Search for the cell housing the specified text and yield its (X, Y) center coordinate. 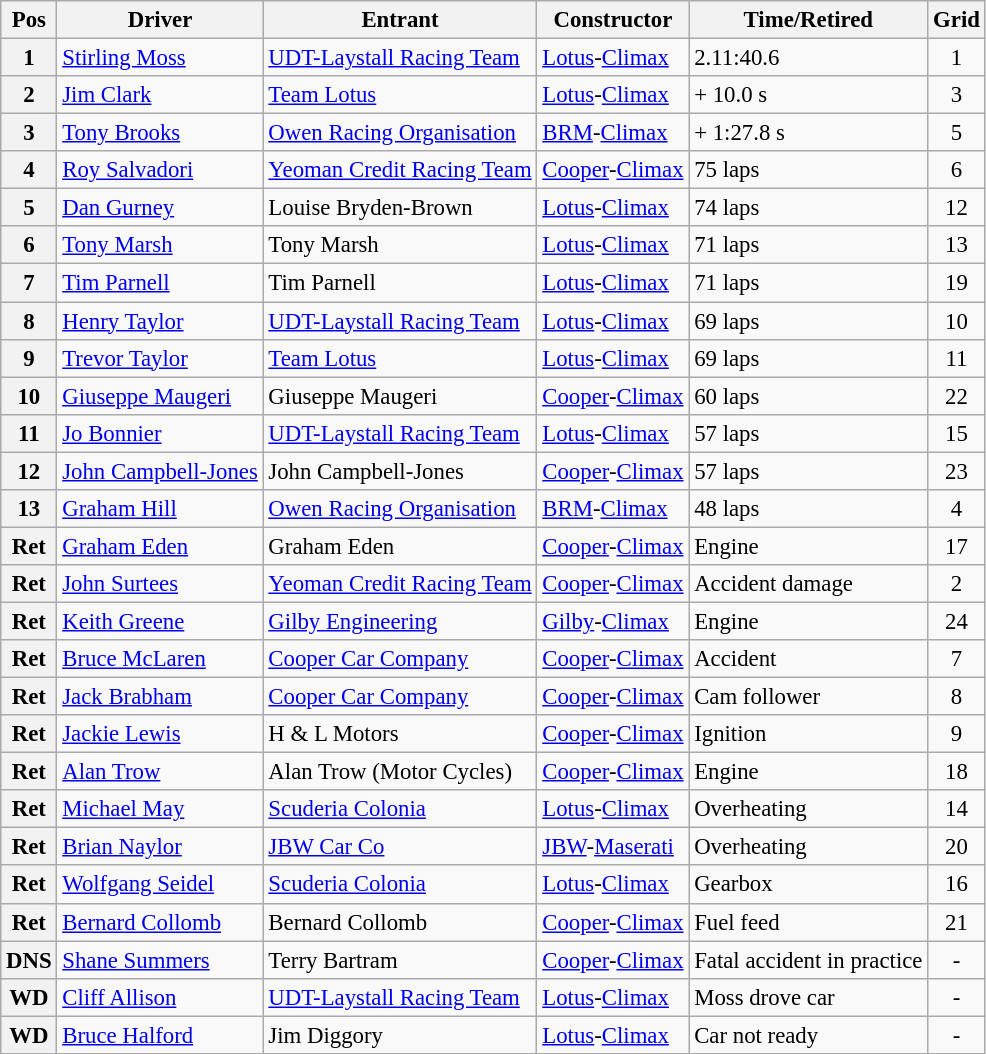
Cliff Allison (160, 997)
Time/Retired (808, 20)
Gilby Engineering (400, 621)
Terry Bartram (400, 960)
Accident damage (808, 584)
Henry Taylor (160, 321)
Jim Diggory (400, 1035)
15 (956, 433)
Graham Hill (160, 509)
Alan Trow (160, 772)
17 (956, 546)
19 (956, 283)
Entrant (400, 20)
Pos (29, 20)
Brian Naylor (160, 847)
Constructor (613, 20)
Driver (160, 20)
Jim Clark (160, 95)
Gilby-Climax (613, 621)
22 (956, 396)
Car not ready (808, 1035)
Bruce McLaren (160, 659)
75 laps (808, 170)
Accident (808, 659)
21 (956, 922)
H & L Motors (400, 734)
Wolfgang Seidel (160, 885)
Roy Salvadori (160, 170)
Shane Summers (160, 960)
Fatal accident in practice (808, 960)
+ 1:27.8 s (808, 133)
Fuel feed (808, 922)
23 (956, 471)
14 (956, 809)
Gearbox (808, 885)
Louise Bryden-Brown (400, 208)
74 laps (808, 208)
Tony Brooks (160, 133)
Bruce Halford (160, 1035)
Cam follower (808, 697)
Stirling Moss (160, 58)
2.11:40.6 (808, 58)
Grid (956, 20)
16 (956, 885)
24 (956, 621)
Jo Bonnier (160, 433)
JBW Car Co (400, 847)
John Surtees (160, 584)
Ignition (808, 734)
Michael May (160, 809)
48 laps (808, 509)
DNS (29, 960)
18 (956, 772)
Keith Greene (160, 621)
JBW-Maserati (613, 847)
20 (956, 847)
Jackie Lewis (160, 734)
Jack Brabham (160, 697)
Alan Trow (Motor Cycles) (400, 772)
60 laps (808, 396)
Dan Gurney (160, 208)
Trevor Taylor (160, 358)
Moss drove car (808, 997)
+ 10.0 s (808, 95)
